Locate the cell with the specified text and output its [x, y] center coordinate. 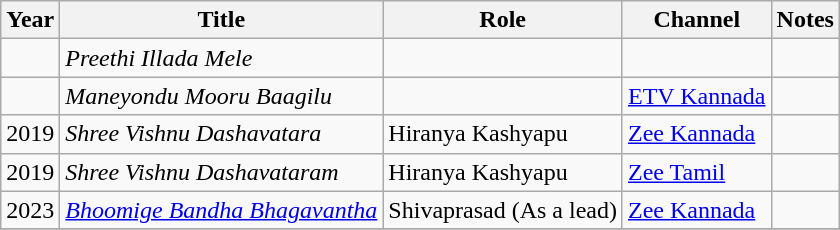
Preethi Illada Mele [222, 58]
Maneyondu Mooru Baagilu [222, 96]
Zee Tamil [696, 172]
ETV Kannada [696, 96]
Bhoomige Bandha Bhagavantha [222, 210]
Notes [805, 20]
Year [30, 20]
Shivaprasad (As a lead) [503, 210]
2023 [30, 210]
Role [503, 20]
Channel [696, 20]
Shree Vishnu Dashavataram [222, 172]
Title [222, 20]
Shree Vishnu Dashavatara [222, 134]
